Determine the [X, Y] coordinate at the center of the cell enclosing the given text.  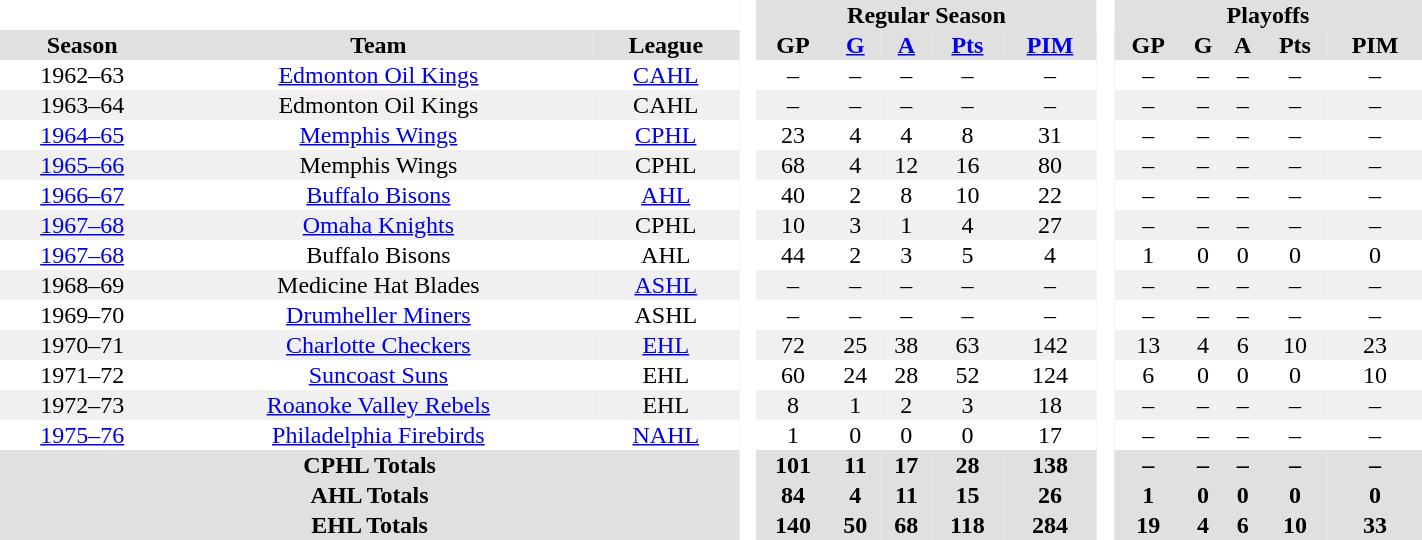
Charlotte Checkers [378, 345]
1975–76 [82, 435]
1965–66 [82, 165]
25 [856, 345]
Suncoast Suns [378, 375]
12 [906, 165]
24 [856, 375]
Roanoke Valley Rebels [378, 405]
33 [1375, 525]
18 [1050, 405]
284 [1050, 525]
63 [968, 345]
22 [1050, 195]
1970–71 [82, 345]
AHL Totals [370, 495]
Omaha Knights [378, 225]
League [666, 45]
140 [793, 525]
Philadelphia Firebirds [378, 435]
27 [1050, 225]
1972–73 [82, 405]
84 [793, 495]
NAHL [666, 435]
EHL Totals [370, 525]
26 [1050, 495]
1962–63 [82, 75]
40 [793, 195]
1971–72 [82, 375]
16 [968, 165]
Playoffs [1268, 15]
1969–70 [82, 315]
Season [82, 45]
CPHL Totals [370, 465]
44 [793, 255]
Regular Season [926, 15]
1968–69 [82, 285]
13 [1148, 345]
1964–65 [82, 135]
52 [968, 375]
101 [793, 465]
Drumheller Miners [378, 315]
60 [793, 375]
118 [968, 525]
1966–67 [82, 195]
142 [1050, 345]
124 [1050, 375]
5 [968, 255]
31 [1050, 135]
138 [1050, 465]
38 [906, 345]
50 [856, 525]
19 [1148, 525]
Team [378, 45]
80 [1050, 165]
Medicine Hat Blades [378, 285]
15 [968, 495]
1963–64 [82, 105]
72 [793, 345]
